Return [X, Y] of the center of cell containing provided text 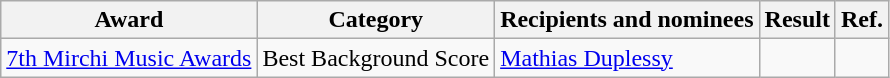
Ref. [862, 20]
Result [797, 20]
Best Background Score [376, 58]
Award [129, 20]
7th Mirchi Music Awards [129, 58]
Category [376, 20]
Mathias Duplessy [627, 58]
Recipients and nominees [627, 20]
